Output the [x, y] coordinate of the center of the cell containing the given text.  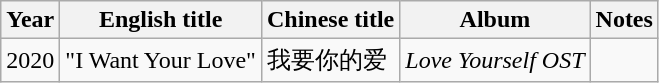
Year [30, 20]
Chinese title [330, 20]
Album [495, 20]
Love Yourself OST [495, 60]
Notes [624, 20]
2020 [30, 60]
English title [161, 20]
我要你的爱 [330, 60]
"I Want Your Love" [161, 60]
